Identify which cell holds the provided text, then report its (x, y) central coordinate. 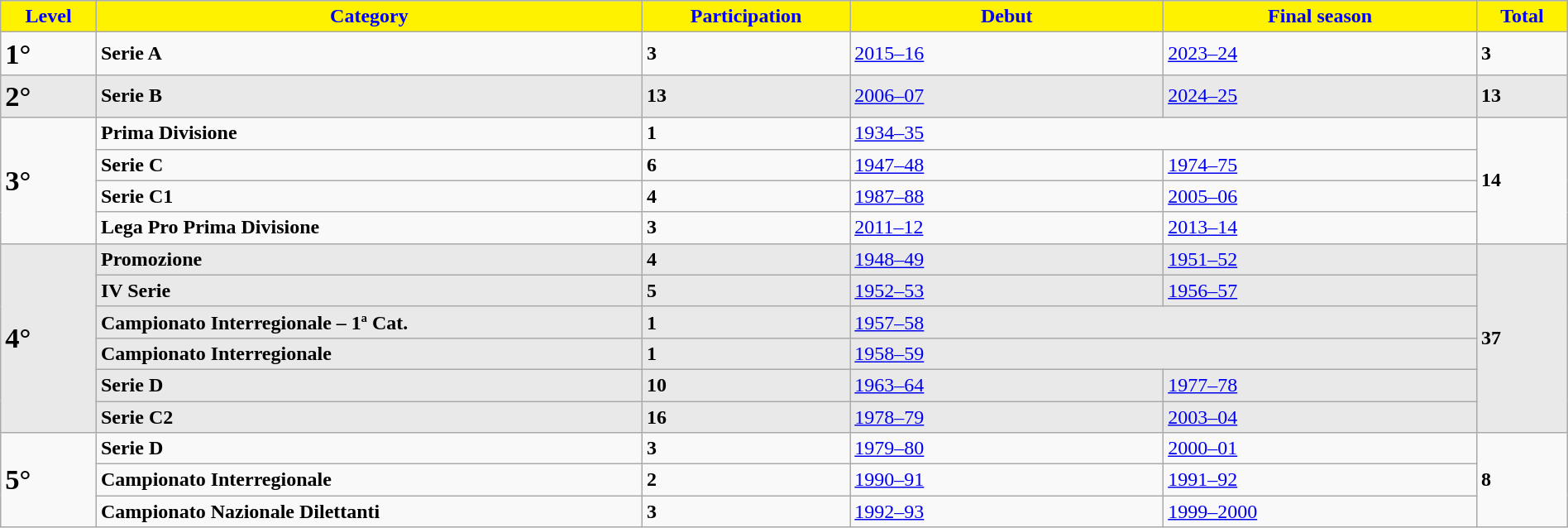
1934–35 (1164, 133)
Campionato Interregionale – 1ª Cat. (369, 322)
Serie C2 (369, 416)
1948–49 (1007, 259)
1951–52 (1320, 259)
2 (746, 480)
Debut (1007, 17)
Campionato Nazionale Dilettanti (369, 511)
Total (1523, 17)
Serie B (369, 96)
1991–92 (1320, 480)
16 (746, 416)
1956–57 (1320, 290)
Prima Divisione (369, 133)
IV Serie (369, 290)
1992–93 (1007, 511)
1977–78 (1320, 385)
Level (49, 17)
4° (49, 338)
Serie C1 (369, 196)
2° (49, 96)
1963–64 (1007, 385)
Final season (1320, 17)
10 (746, 385)
2013–14 (1320, 228)
Serie C (369, 165)
2011–12 (1007, 228)
1974–75 (1320, 165)
1978–79 (1007, 416)
2005–06 (1320, 196)
14 (1523, 180)
1° (49, 54)
1999–2000 (1320, 511)
8 (1523, 480)
2015–16 (1007, 54)
Lega Pro Prima Divisione (369, 228)
2023–24 (1320, 54)
37 (1523, 338)
1987–88 (1007, 196)
5 (746, 290)
2006–07 (1007, 96)
6 (746, 165)
5° (49, 480)
Category (369, 17)
1958–59 (1164, 353)
1979–80 (1007, 449)
1952–53 (1007, 290)
Serie A (369, 54)
1957–58 (1164, 322)
Participation (746, 17)
1947–48 (1007, 165)
2024–25 (1320, 96)
3° (49, 180)
1990–91 (1007, 480)
Promozione (369, 259)
2000–01 (1320, 449)
2003–04 (1320, 416)
